Scan for the cell matching the given text and deliver its [x, y] coordinate at center. 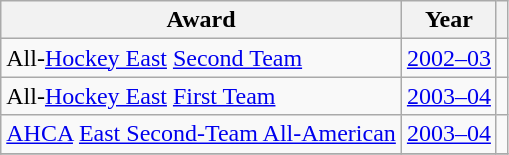
Year [448, 20]
AHCA East Second-Team All-American [202, 134]
All-Hockey East Second Team [202, 58]
Award [202, 20]
2002–03 [448, 58]
All-Hockey East First Team [202, 96]
